Detect which cell encompasses the target text, then output its [X, Y] center coordinate. 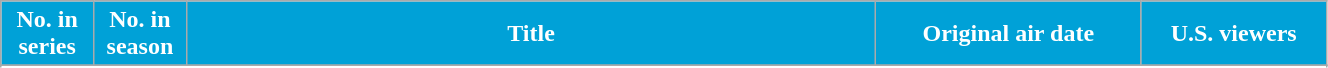
Original air date [1008, 34]
Title [530, 34]
No. in season [140, 34]
No. in series [48, 34]
U.S. viewers [1234, 34]
